Scan for the cell matching the given text and deliver its (x, y) coordinate at center. 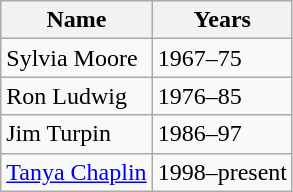
Sylvia Moore (76, 58)
1976–85 (222, 96)
1998–present (222, 172)
Name (76, 20)
Years (222, 20)
Jim Turpin (76, 134)
1986–97 (222, 134)
Tanya Chaplin (76, 172)
Ron Ludwig (76, 96)
1967–75 (222, 58)
